Determine the (X, Y) coordinate at the center of the cell enclosing the given text.  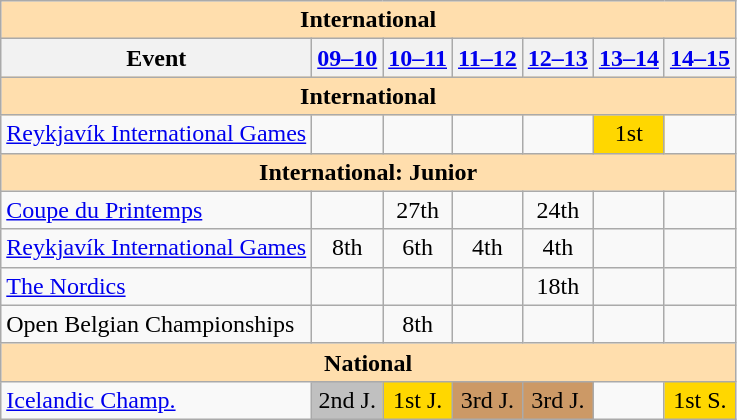
National (368, 362)
14–15 (700, 58)
Event (156, 58)
6th (418, 248)
09–10 (348, 58)
The Nordics (156, 286)
Coupe du Printemps (156, 210)
13–14 (628, 58)
1st S. (700, 400)
1st J. (418, 400)
1st (628, 134)
10–11 (418, 58)
International: Junior (368, 172)
2nd J. (348, 400)
12–13 (558, 58)
24th (558, 210)
Icelandic Champ. (156, 400)
Open Belgian Championships (156, 324)
27th (418, 210)
18th (558, 286)
11–12 (488, 58)
